Search for the cell housing the specified text and yield its (x, y) center coordinate. 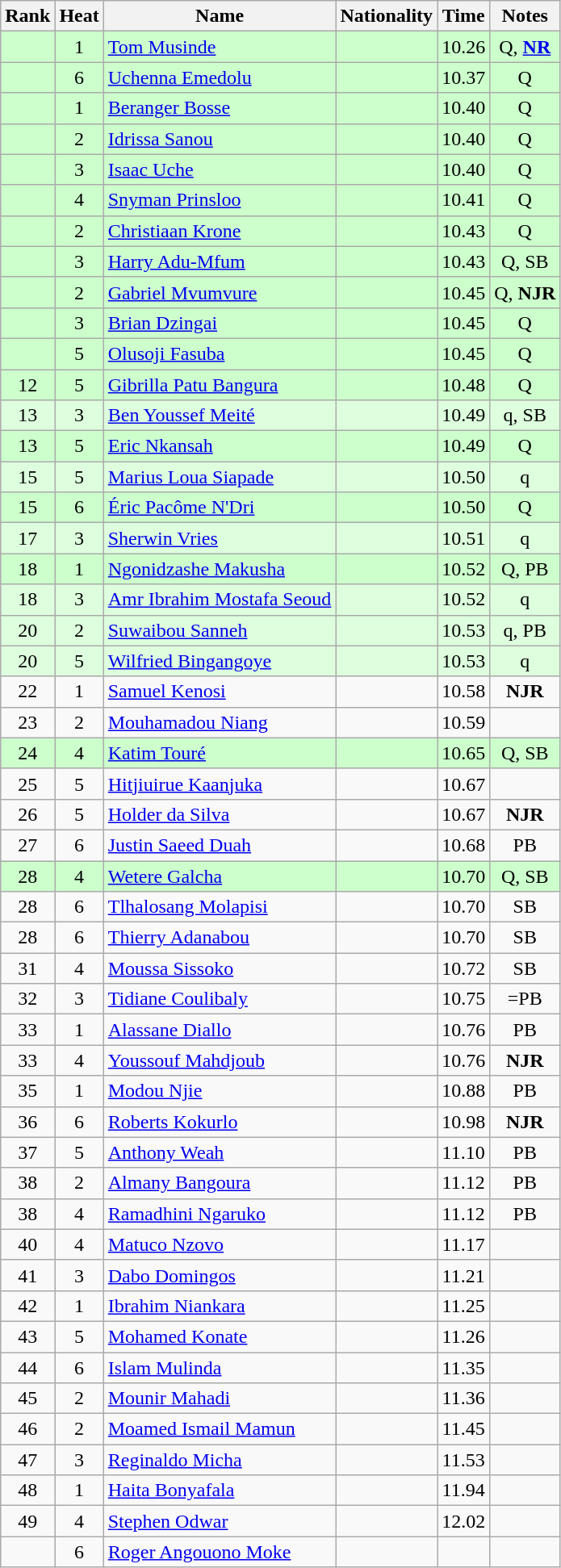
11.17 (463, 1244)
43 (27, 1336)
Matuco Nzovo (220, 1244)
10.51 (463, 538)
Éric Pacôme N'Dri (220, 508)
10.48 (463, 385)
31 (27, 968)
25 (27, 784)
Amr Ibrahim Mostafa Seoud (220, 600)
Q, PB (525, 569)
Name (220, 16)
44 (27, 1368)
49 (27, 1521)
45 (27, 1399)
Katim Touré (220, 753)
Snyman Prinsloo (220, 200)
Youssouf Mahdjoub (220, 1060)
11.26 (463, 1336)
Mouhamadou Niang (220, 722)
Eric Nkansah (220, 446)
10.72 (463, 968)
37 (27, 1152)
40 (27, 1244)
Notes (525, 16)
Heat (79, 16)
Time (463, 16)
Gibrilla Patu Bangura (220, 385)
Tlhalosang Molapisi (220, 907)
11.21 (463, 1275)
Uchenna Emedolu (220, 77)
Marius Loua Siapade (220, 477)
Harry Adu-Mfum (220, 261)
Dabo Domingos (220, 1275)
11.10 (463, 1152)
10.75 (463, 999)
Brian Dzingai (220, 323)
12 (27, 385)
11.45 (463, 1429)
Q, NR (525, 47)
27 (27, 845)
10.68 (463, 845)
11.36 (463, 1399)
Rank (27, 16)
Mounir Mahadi (220, 1399)
Tom Musinde (220, 47)
Samuel Kenosi (220, 692)
26 (27, 814)
10.41 (463, 200)
Gabriel Mvumvure (220, 292)
Sherwin Vries (220, 538)
Olusoji Fasuba (220, 353)
Alassane Diallo (220, 1030)
11.35 (463, 1368)
48 (27, 1491)
Christiaan Krone (220, 231)
10.98 (463, 1122)
Suwaibou Sanneh (220, 630)
41 (27, 1275)
42 (27, 1306)
Tidiane Coulibaly (220, 999)
Isaac Uche (220, 169)
Justin Saeed Duah (220, 845)
10.26 (463, 47)
Roberts Kokurlo (220, 1122)
Wilfried Bingangoye (220, 661)
Holder da Silva (220, 814)
46 (27, 1429)
Thierry Adanabou (220, 938)
10.37 (463, 77)
12.02 (463, 1521)
Ibrahim Niankara (220, 1306)
Anthony Weah (220, 1152)
10.58 (463, 692)
Nationality (387, 16)
Ramadhini Ngaruko (220, 1214)
10.59 (463, 722)
Beranger Bosse (220, 108)
Idrissa Sanou (220, 139)
22 (27, 692)
10.65 (463, 753)
Modou Njie (220, 1091)
Roger Angouono Moke (220, 1552)
Haita Bonyafala (220, 1491)
Ngonidzashe Makusha (220, 569)
Almany Bangoura (220, 1183)
Ben Youssef Meité (220, 416)
24 (27, 753)
17 (27, 538)
11.25 (463, 1306)
Hitjiuirue Kaanjuka (220, 784)
Moamed Ismail Mamun (220, 1429)
35 (27, 1091)
q, SB (525, 416)
Moussa Sissoko (220, 968)
Wetere Galcha (220, 876)
Islam Mulinda (220, 1368)
q, PB (525, 630)
47 (27, 1460)
Q, NJR (525, 292)
11.94 (463, 1491)
=PB (525, 999)
23 (27, 722)
10.88 (463, 1091)
36 (27, 1122)
Stephen Odwar (220, 1521)
32 (27, 999)
Reginaldo Micha (220, 1460)
Mohamed Konate (220, 1336)
11.53 (463, 1460)
